Pinpoint the cell where the given text exists, returning its [X, Y] midpoint coordinate. 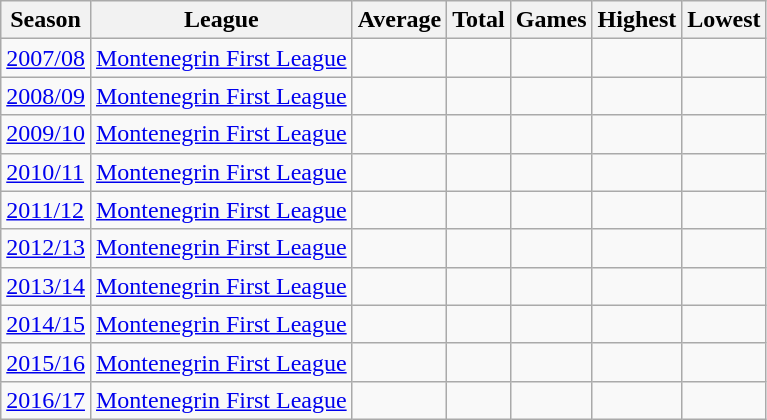
Total [479, 20]
Season [46, 20]
Average [400, 20]
2011/12 [46, 210]
League [221, 20]
2010/11 [46, 172]
2014/15 [46, 324]
2012/13 [46, 248]
2015/16 [46, 362]
2013/14 [46, 286]
2009/10 [46, 134]
Games [551, 20]
Highest [637, 20]
2016/17 [46, 400]
Lowest [724, 20]
2008/09 [46, 96]
2007/08 [46, 58]
